Capture the cell that displays the provided text and extract its (X, Y) central coordinate. 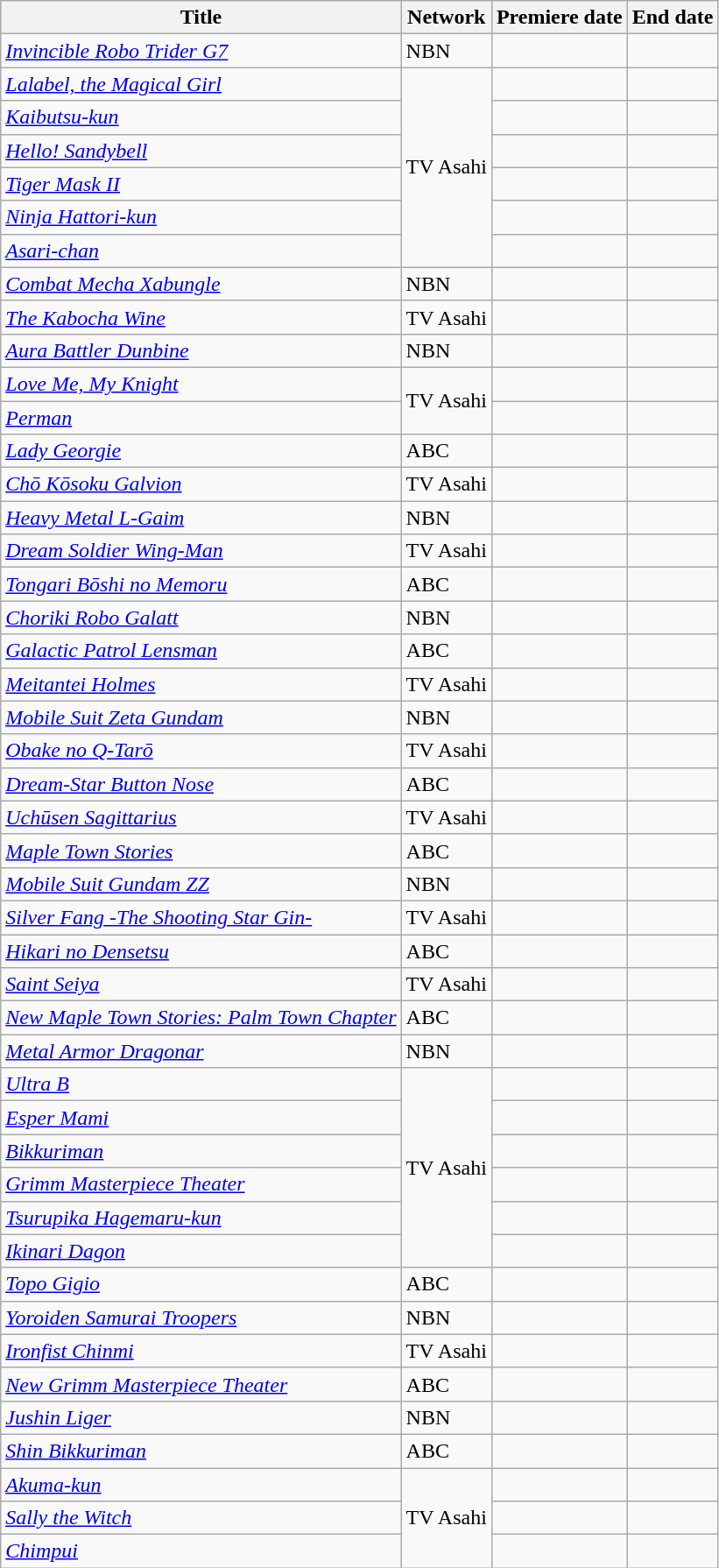
Obake no Q-Tarō (201, 751)
Jushin Liger (201, 1417)
Love Me, My Knight (201, 384)
Combat Mecha Xabungle (201, 284)
Topo Gigio (201, 1284)
Tsurupika Hagemaru-kun (201, 1218)
Silver Fang -The Shooting Star Gin- (201, 917)
Maple Town Stories (201, 851)
Invincible Robo Trider G7 (201, 51)
Hikari no Densetsu (201, 950)
Lady Georgie (201, 451)
Ninja Hattori-kun (201, 217)
Meitantei Holmes (201, 684)
Hello! Sandybell (201, 151)
Saint Seiya (201, 985)
Perman (201, 418)
Bikkuriman (201, 1151)
Mobile Suit Gundam ZZ (201, 884)
Ikinari Dagon (201, 1251)
Metal Armor Dragonar (201, 1051)
New Maple Town Stories: Palm Town Chapter (201, 1018)
Premiere date (559, 18)
Mobile Suit Zeta Gundam (201, 717)
Galactic Patrol Lensman (201, 651)
Akuma-kun (201, 1485)
Aura Battler Dunbine (201, 350)
Esper Mami (201, 1118)
Uchūsen Sagittarius (201, 817)
Yoroiden Samurai Troopers (201, 1317)
Heavy Metal L-Gaim (201, 518)
Choriki Robo Galatt (201, 618)
Tiger Mask II (201, 184)
Network (447, 18)
Kaibutsu-kun (201, 117)
Chimpui (201, 1551)
Dream-Star Button Nose (201, 784)
Dream Soldier Wing-Man (201, 551)
Title (201, 18)
Lalabel, the Magical Girl (201, 84)
Chō Kōsoku Galvion (201, 484)
Tongari Bōshi no Memoru (201, 584)
The Kabocha Wine (201, 317)
Sally the Witch (201, 1518)
Asari-chan (201, 251)
Shin Bikkuriman (201, 1451)
Grimm Masterpiece Theater (201, 1184)
Ironfist Chinmi (201, 1351)
End date (673, 18)
Ultra B (201, 1084)
New Grimm Masterpiece Theater (201, 1384)
